Scan for the cell matching the given text and deliver its (X, Y) coordinate at center. 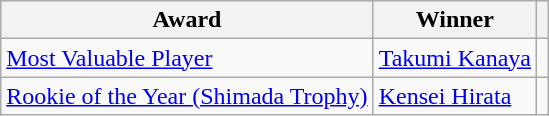
Most Valuable Player (187, 58)
Kensei Hirata (454, 96)
Takumi Kanaya (454, 58)
Winner (454, 20)
Award (187, 20)
Rookie of the Year (Shimada Trophy) (187, 96)
